Return (X, Y) of the center of cell containing provided text 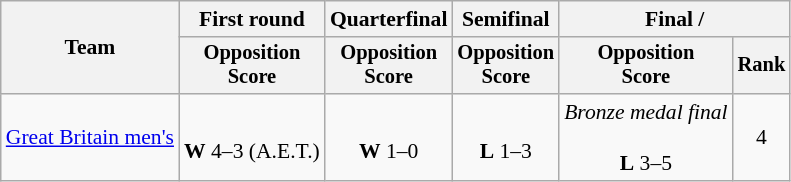
4 (762, 138)
Team (90, 48)
Rank (762, 66)
Semifinal (506, 19)
Great Britain men's (90, 138)
Quarterfinal (389, 19)
W 4–3 (A.E.T.) (252, 138)
Bronze medal finalL 3–5 (646, 138)
L 1–3 (506, 138)
First round (252, 19)
Final / (674, 19)
W 1–0 (389, 138)
